Extract the [X, Y] coordinate from the center of the cell holding the provided text.  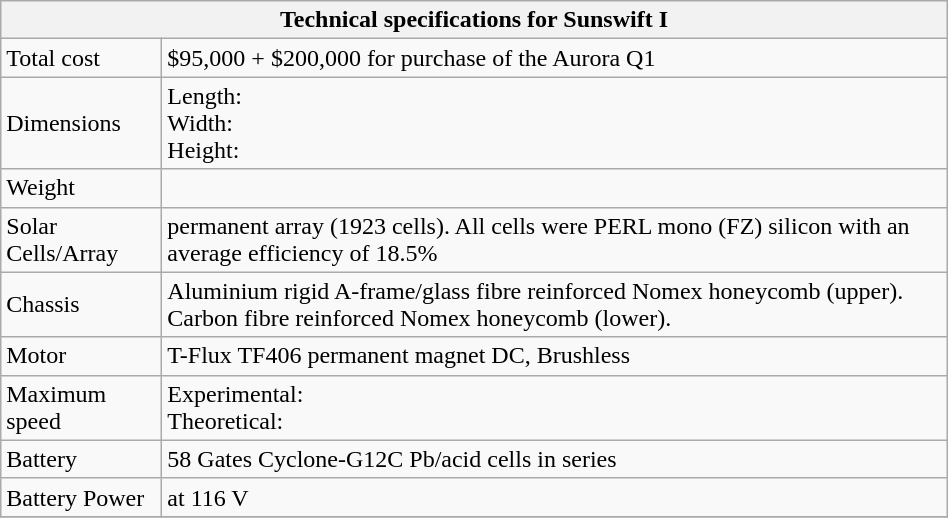
Motor [82, 356]
Weight [82, 188]
T-Flux TF406 permanent magnet DC, Brushless [554, 356]
Dimensions [82, 123]
Solar Cells/Array [82, 240]
Chassis [82, 304]
Battery Power [82, 497]
Battery [82, 459]
at 116 V [554, 497]
$95,000 + $200,000 for purchase of the Aurora Q1 [554, 58]
Aluminium rigid A-frame/glass fibre reinforced Nomex honeycomb (upper). Carbon fibre reinforced Nomex honeycomb (lower). [554, 304]
Total cost [82, 58]
58 Gates Cyclone-G12C Pb/acid cells in series [554, 459]
permanent array (1923 cells). All cells were PERL mono (FZ) silicon with an average efficiency of 18.5% [554, 240]
Experimental: Theoretical: [554, 408]
Length: Width: Height: [554, 123]
Technical specifications for Sunswift I [474, 20]
Maximum speed [82, 408]
